Pinpoint the cell where the given text exists, returning its [X, Y] midpoint coordinate. 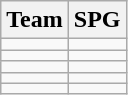
Team [35, 20]
SPG [97, 20]
